Capture the cell that displays the provided text and extract its [x, y] central coordinate. 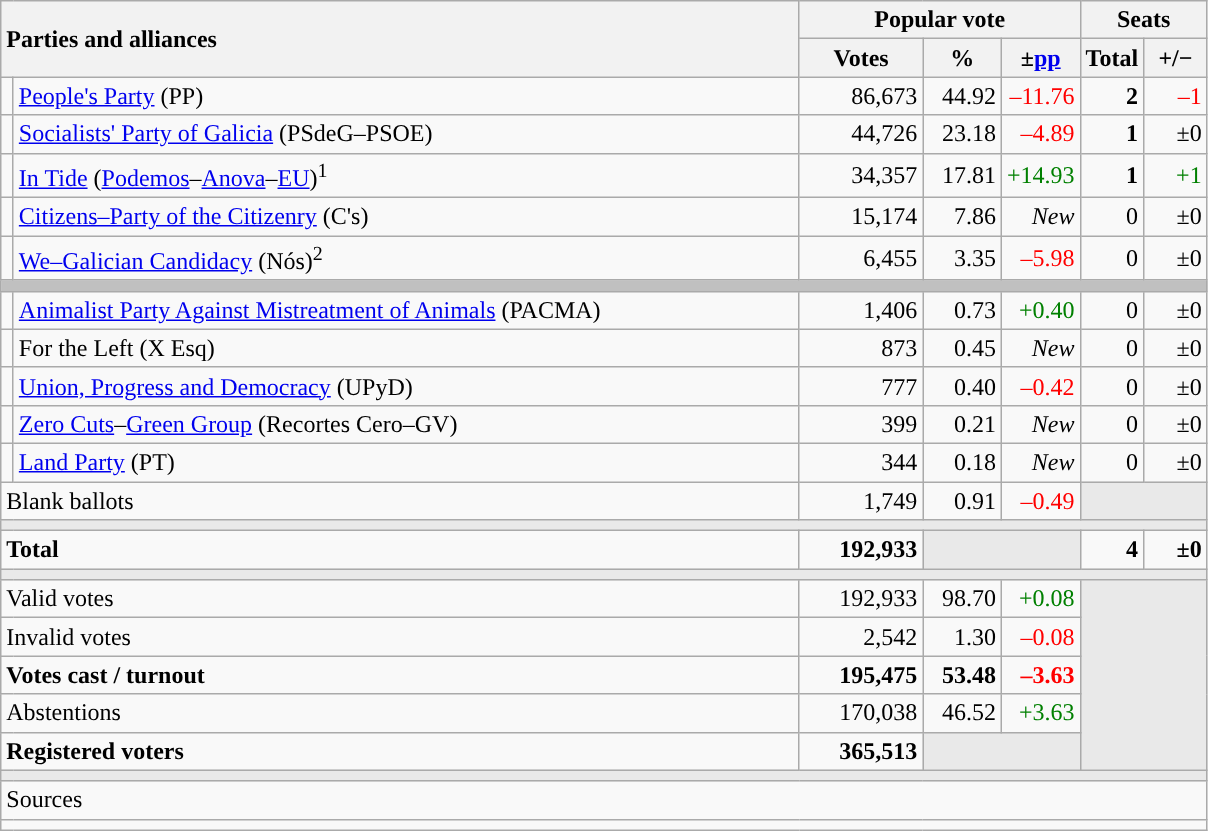
Citizens–Party of the Citizenry (C's) [406, 217]
+0.08 [1040, 599]
0.91 [962, 501]
We–Galician Candidacy (Nós)2 [406, 258]
People's Party (PP) [406, 96]
Socialists' Party of Galicia (PSdeG–PSOE) [406, 134]
34,357 [861, 176]
0.21 [962, 424]
Sources [604, 800]
6,455 [861, 258]
Votes [861, 58]
1.30 [962, 637]
195,475 [861, 675]
–0.08 [1040, 637]
1,406 [861, 310]
+1 [1176, 176]
86,673 [861, 96]
Land Party (PT) [406, 462]
7.86 [962, 217]
+14.93 [1040, 176]
17.81 [962, 176]
15,174 [861, 217]
Abstentions [400, 713]
44.92 [962, 96]
0.45 [962, 348]
–11.76 [1040, 96]
1,749 [861, 501]
–4.89 [1040, 134]
98.70 [962, 599]
4 [1112, 550]
344 [861, 462]
Zero Cuts–Green Group (Recortes Cero–GV) [406, 424]
–0.49 [1040, 501]
Parties and alliances [400, 39]
For the Left (X Esq) [406, 348]
Blank ballots [400, 501]
3.35 [962, 258]
46.52 [962, 713]
2,542 [861, 637]
399 [861, 424]
Registered voters [400, 751]
0.18 [962, 462]
In Tide (Podemos–Anova–EU)1 [406, 176]
+3.63 [1040, 713]
+/− [1176, 58]
±pp [1040, 58]
365,513 [861, 751]
0.40 [962, 386]
873 [861, 348]
170,038 [861, 713]
Votes cast / turnout [400, 675]
Animalist Party Against Mistreatment of Animals (PACMA) [406, 310]
% [962, 58]
0.73 [962, 310]
53.48 [962, 675]
23.18 [962, 134]
44,726 [861, 134]
777 [861, 386]
Seats [1144, 20]
–3.63 [1040, 675]
2 [1112, 96]
–5.98 [1040, 258]
Valid votes [400, 599]
Union, Progress and Democracy (UPyD) [406, 386]
Popular vote [940, 20]
–0.42 [1040, 386]
Invalid votes [400, 637]
+0.40 [1040, 310]
–1 [1176, 96]
